For the text-containing cell, return its midpoint in [X, Y] coordinate format. 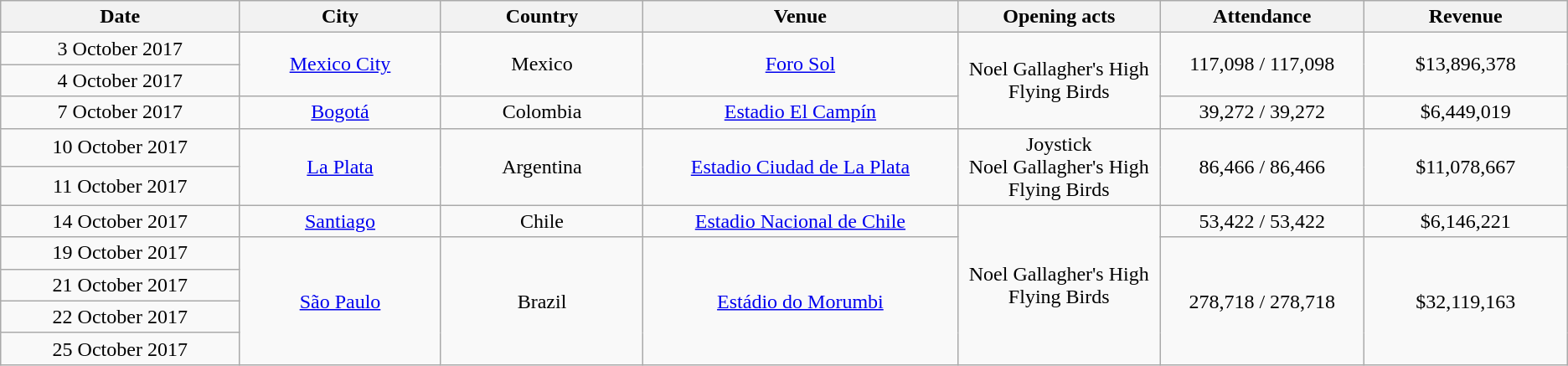
14 October 2017 [121, 221]
Colombia [541, 112]
86,466 / 86,466 [1261, 167]
11 October 2017 [121, 186]
La Plata [340, 167]
19 October 2017 [121, 253]
Date [121, 17]
21 October 2017 [121, 285]
25 October 2017 [121, 348]
53,422 / 53,422 [1261, 221]
Mexico City [340, 64]
7 October 2017 [121, 112]
$6,449,019 [1466, 112]
Attendance [1261, 17]
Foro Sol [801, 64]
Estadio El Campín [801, 112]
$32,119,163 [1466, 301]
$6,146,221 [1466, 221]
$11,078,667 [1466, 167]
Bogotá [340, 112]
City [340, 17]
Estadio Ciudad de La Plata [801, 167]
117,098 / 117,098 [1261, 64]
Venue [801, 17]
Argentina [541, 167]
10 October 2017 [121, 147]
Chile [541, 221]
São Paulo [340, 301]
39,272 / 39,272 [1261, 112]
22 October 2017 [121, 317]
Joystick Noel Gallagher's High Flying Birds [1059, 167]
Brazil [541, 301]
4 October 2017 [121, 80]
Country [541, 17]
$13,896,378 [1466, 64]
278,718 / 278,718 [1261, 301]
Estadio Nacional de Chile [801, 221]
Santiago [340, 221]
Mexico [541, 64]
3 October 2017 [121, 49]
Estádio do Morumbi [801, 301]
Revenue [1466, 17]
Opening acts [1059, 17]
